Determine the (X, Y) coordinate at the center of the cell enclosing the given text.  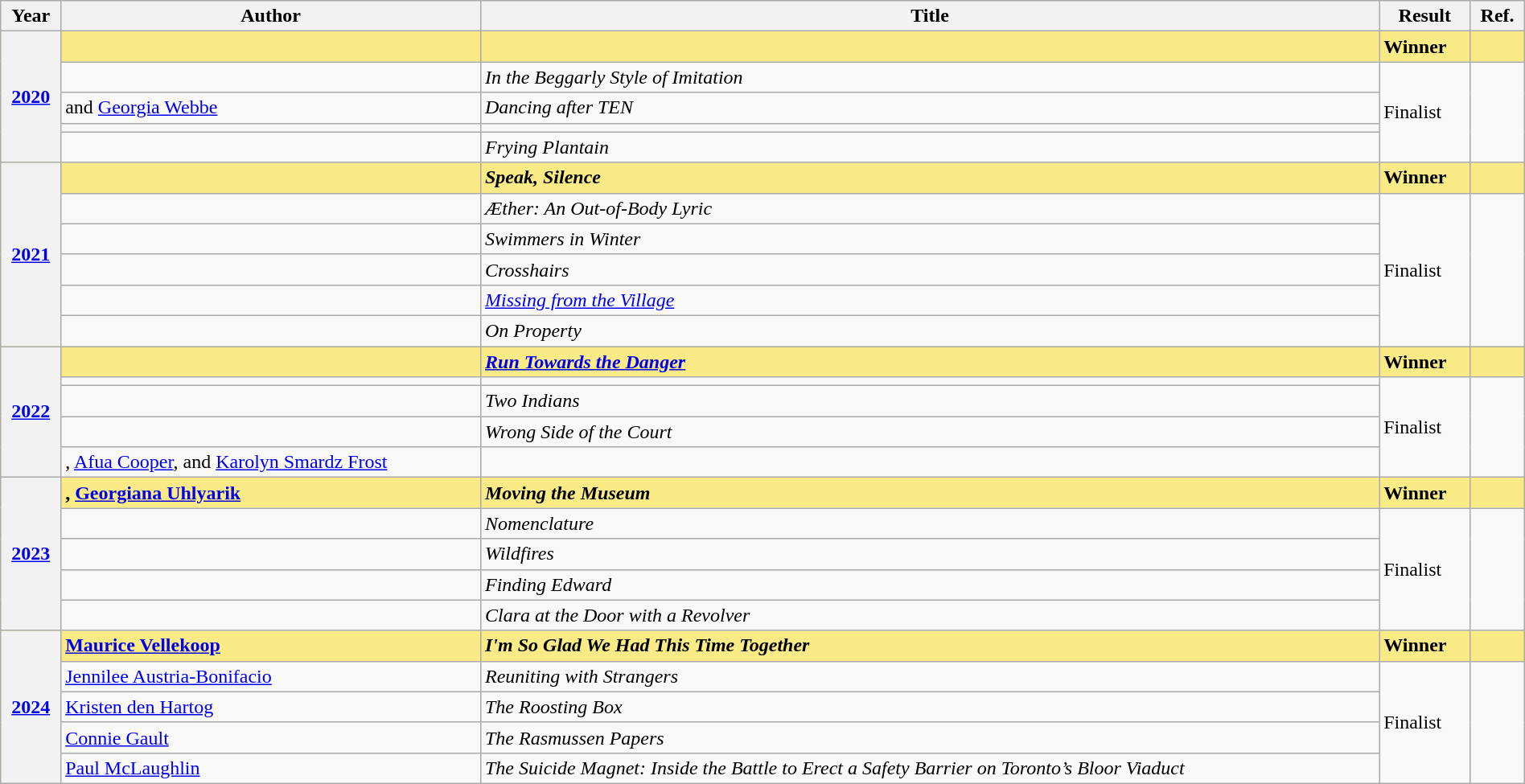
Nomenclature (930, 523)
Author (271, 16)
Clara at the Door with a Revolver (930, 615)
, Afua Cooper, and Karolyn Smardz Frost (271, 462)
2021 (31, 254)
Jennilee Austria-Bonifacio (271, 676)
2022 (31, 412)
Dancing after TEN (930, 108)
The Suicide Magnet: Inside the Battle to Erect a Safety Barrier on Toronto’s Bloor Viaduct (930, 768)
Year (31, 16)
Missing from the Village (930, 300)
Connie Gault (271, 737)
In the Beggarly Style of Imitation (930, 77)
Kristen den Hartog (271, 707)
Result (1425, 16)
Paul McLaughlin (271, 768)
Ref. (1498, 16)
The Rasmussen Papers (930, 737)
On Property (930, 330)
Speak, Silence (930, 178)
Moving the Museum (930, 493)
Reuniting with Strangers (930, 676)
Finding Edward (930, 585)
2023 (31, 554)
Run Towards the Danger (930, 361)
The Roosting Box (930, 707)
Crosshairs (930, 269)
, Georgiana Uhlyarik (271, 493)
Æther: An Out-of-Body Lyric (930, 208)
2024 (31, 707)
Title (930, 16)
and Georgia Webbe (271, 108)
Swimmers in Winter (930, 239)
Two Indians (930, 401)
2020 (31, 96)
Maurice Vellekoop (271, 646)
Wrong Side of the Court (930, 432)
Wildfires (930, 554)
Frying Plantain (930, 147)
I'm So Glad We Had This Time Together (930, 646)
